Return the (x, y) coordinate for the center point of the cell that contains the specified text.  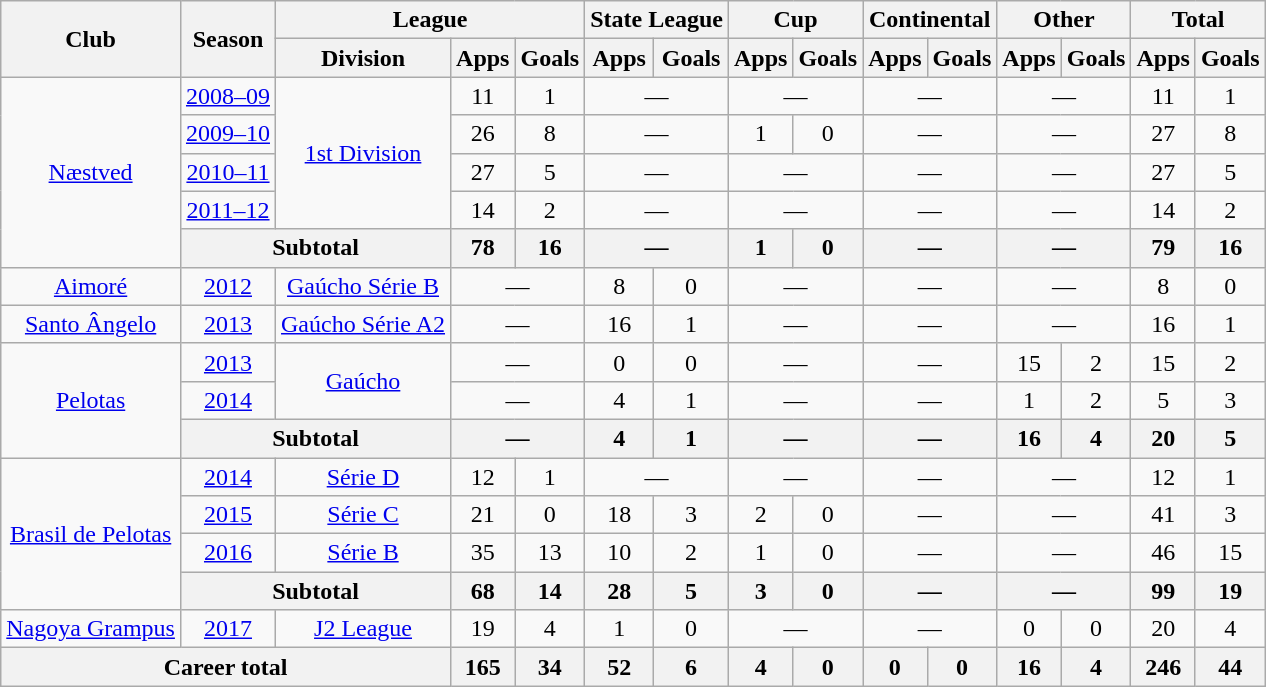
Aimoré (91, 286)
6 (692, 667)
2015 (228, 515)
League (430, 20)
State League (657, 20)
Club (91, 39)
Næstved (91, 172)
99 (1163, 591)
Career total (226, 667)
Série D (364, 477)
2017 (228, 629)
52 (620, 667)
78 (483, 248)
Série B (364, 553)
2009–10 (228, 134)
J2 League (364, 629)
34 (550, 667)
2011–12 (228, 210)
Gaúcho Série B (364, 286)
2008–09 (228, 96)
2010–11 (228, 172)
Other (1064, 20)
Brasil de Pelotas (91, 534)
10 (620, 553)
26 (483, 134)
21 (483, 515)
Division (364, 58)
2016 (228, 553)
18 (620, 515)
246 (1163, 667)
Cup (795, 20)
Série C (364, 515)
Continental (930, 20)
Pelotas (91, 400)
Total (1198, 20)
2012 (228, 286)
1st Division (364, 153)
165 (483, 667)
35 (483, 553)
46 (1163, 553)
Season (228, 39)
68 (483, 591)
44 (1230, 667)
79 (1163, 248)
Santo Ângelo (91, 324)
41 (1163, 515)
28 (620, 591)
Gaúcho (364, 381)
13 (550, 553)
Nagoya Grampus (91, 629)
Gaúcho Série A2 (364, 324)
